Capture the cell that displays the provided text and extract its [X, Y] central coordinate. 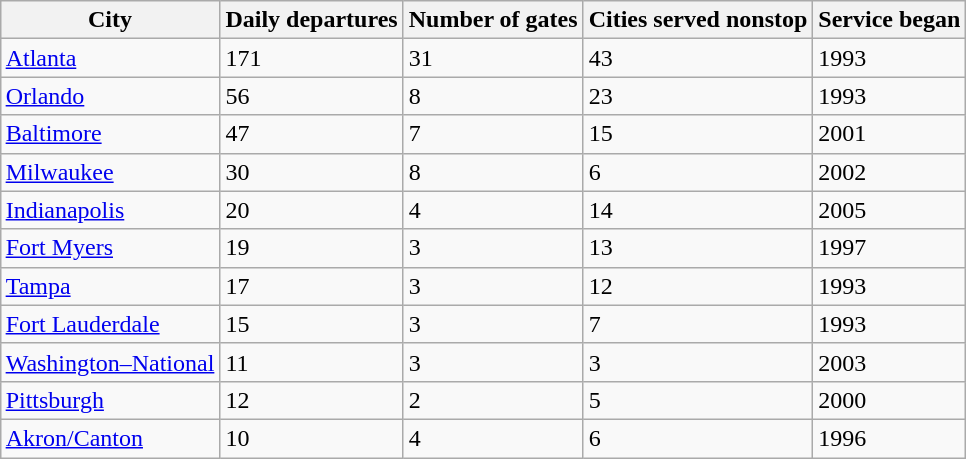
56 [312, 96]
43 [698, 58]
2003 [890, 362]
Daily departures [312, 20]
City [110, 20]
Fort Myers [110, 248]
Milwaukee [110, 172]
20 [312, 210]
31 [493, 58]
2001 [890, 134]
17 [312, 286]
2002 [890, 172]
1996 [890, 438]
171 [312, 58]
13 [698, 248]
11 [312, 362]
2000 [890, 400]
30 [312, 172]
1997 [890, 248]
Indianapolis [110, 210]
14 [698, 210]
Atlanta [110, 58]
Cities served nonstop [698, 20]
Service began [890, 20]
Akron/Canton [110, 438]
47 [312, 134]
23 [698, 96]
Pittsburgh [110, 400]
2 [493, 400]
2005 [890, 210]
5 [698, 400]
10 [312, 438]
Washington–National [110, 362]
Fort Lauderdale [110, 324]
Orlando [110, 96]
Tampa [110, 286]
19 [312, 248]
Baltimore [110, 134]
Number of gates [493, 20]
